Find where the given text appears and provide that cell's center as (x, y) coordinate. 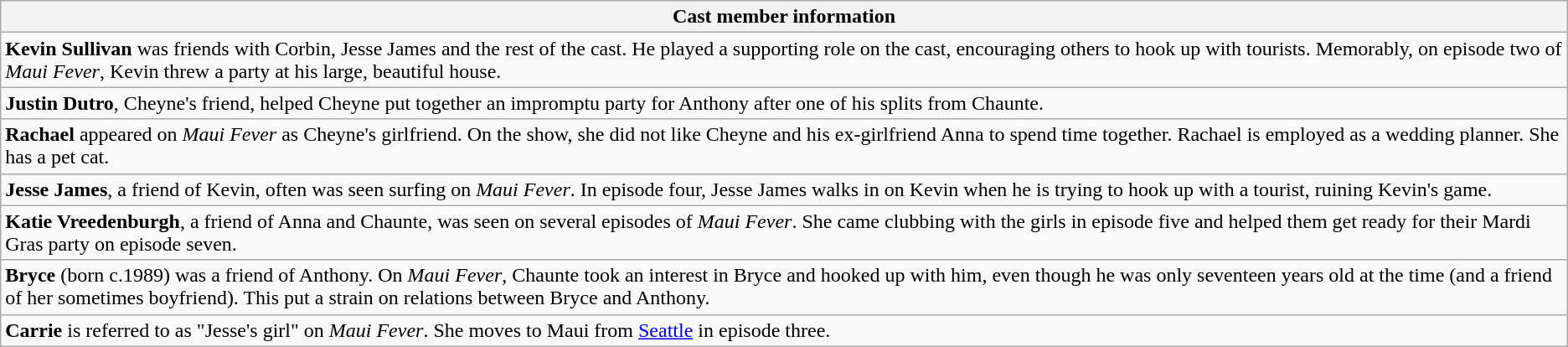
Carrie is referred to as "Jesse's girl" on Maui Fever. She moves to Maui from Seattle in episode three. (784, 330)
Justin Dutro, Cheyne's friend, helped Cheyne put together an impromptu party for Anthony after one of his splits from Chaunte. (784, 103)
Cast member information (784, 17)
